Detect which cell encompasses the target text, then output its [x, y] center coordinate. 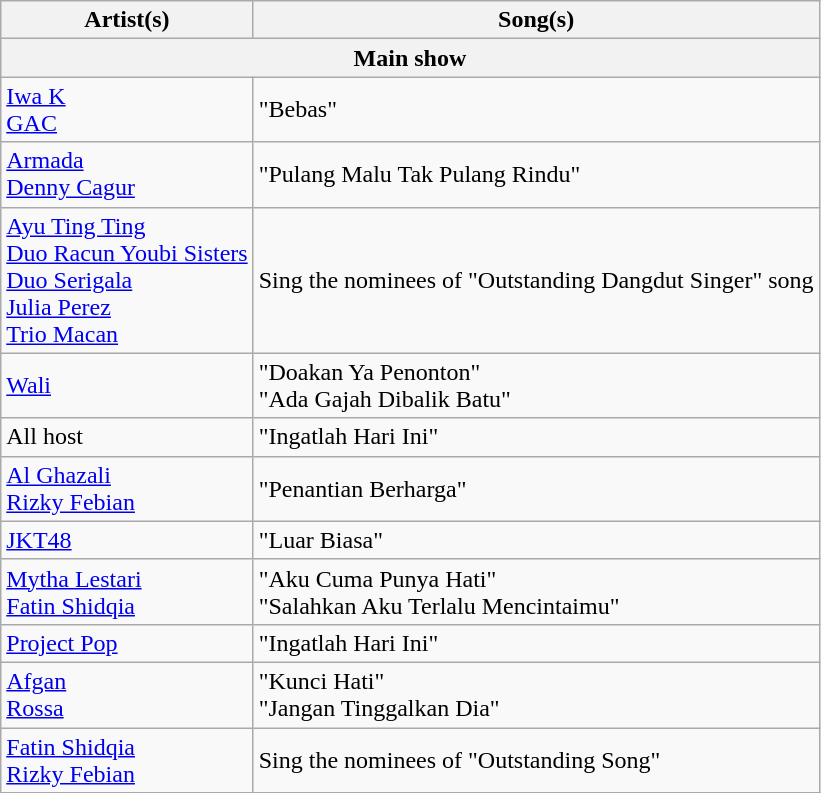
"Penantian Berharga" [536, 488]
AfganRossa [127, 694]
Iwa KGAC [127, 110]
"Doakan Ya Penonton""Ada Gajah Dibalik Batu" [536, 386]
Ayu Ting TingDuo Racun Youbi SistersDuo SerigalaJulia PerezTrio Macan [127, 280]
Mytha LestariFatin Shidqia [127, 592]
"Aku Cuma Punya Hati""Salahkan Aku Terlalu Mencintaimu" [536, 592]
Main show [410, 58]
Wali [127, 386]
"Bebas" [536, 110]
JKT48 [127, 540]
ArmadaDenny Cagur [127, 174]
"Luar Biasa" [536, 540]
Project Pop [127, 643]
Artist(s) [127, 20]
Song(s) [536, 20]
"Kunci Hati""Jangan Tinggalkan Dia" [536, 694]
All host [127, 437]
Sing the nominees of "Outstanding Song" [536, 760]
"Pulang Malu Tak Pulang Rindu" [536, 174]
Fatin ShidqiaRizky Febian [127, 760]
Sing the nominees of "Outstanding Dangdut Singer" song [536, 280]
Al GhazaliRizky Febian [127, 488]
